Scan for the cell matching the given text and deliver its [x, y] coordinate at center. 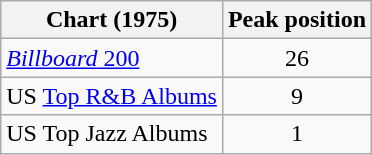
Chart (1975) [112, 20]
26 [296, 58]
9 [296, 96]
US Top R&B Albums [112, 96]
Billboard 200 [112, 58]
1 [296, 134]
US Top Jazz Albums [112, 134]
Peak position [296, 20]
